Identify which cell holds the provided text, then report its [X, Y] central coordinate. 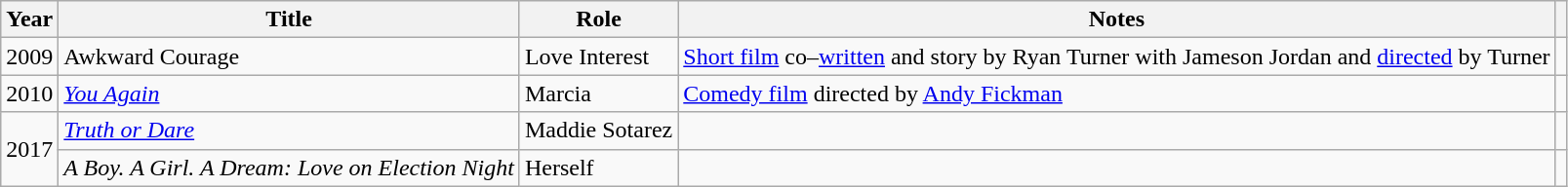
Title [289, 19]
Truth or Dare [289, 131]
Role [598, 19]
Awkward Courage [289, 56]
2009 [29, 56]
Short film co–written and story by Ryan Turner with Jameson Jordan and directed by Turner [1116, 56]
Year [29, 19]
Maddie Sotarez [598, 131]
Love Interest [598, 56]
Herself [598, 168]
Marcia [598, 93]
Notes [1116, 19]
You Again [289, 93]
A Boy. A Girl. A Dream: Love on Election Night [289, 168]
Comedy film directed by Andy Fickman [1116, 93]
2010 [29, 93]
2017 [29, 149]
